Locate the cell with the specified text and output its [X, Y] center coordinate. 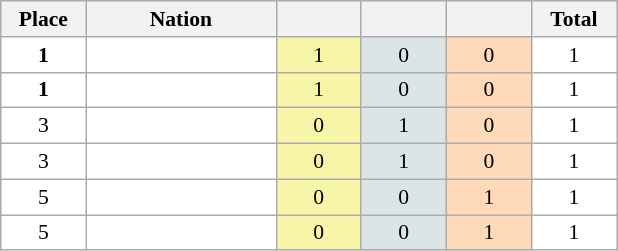
Nation [181, 19]
Place [44, 19]
Total [574, 19]
